Output the (x, y) coordinate of the center of the cell containing the given text.  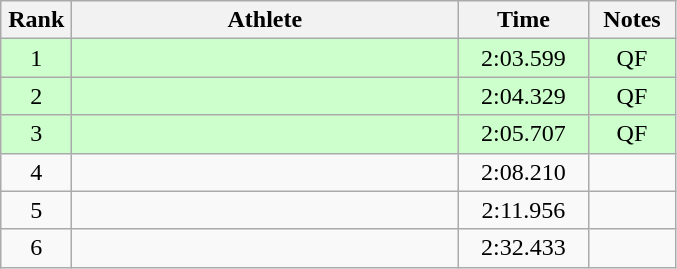
2:04.329 (524, 96)
2:11.956 (524, 210)
Athlete (265, 20)
3 (36, 134)
5 (36, 210)
Time (524, 20)
2:03.599 (524, 58)
1 (36, 58)
Rank (36, 20)
6 (36, 248)
2 (36, 96)
4 (36, 172)
Notes (632, 20)
2:08.210 (524, 172)
2:05.707 (524, 134)
2:32.433 (524, 248)
